Output the (x, y) coordinate of the center of the cell containing the given text.  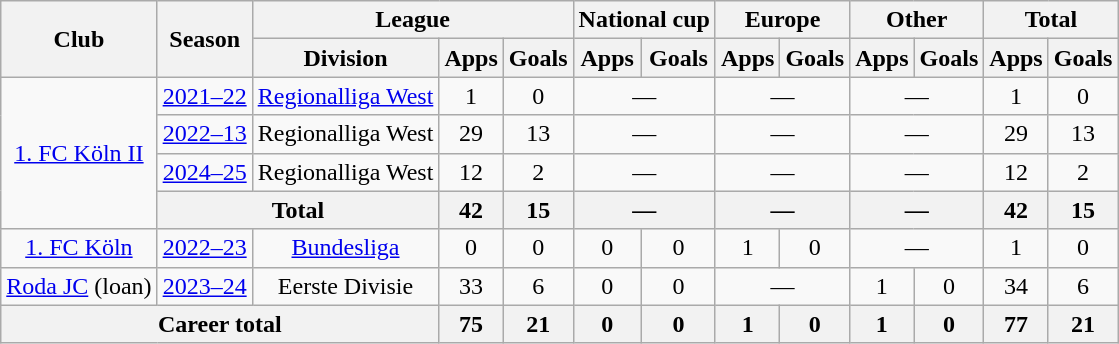
33 (471, 286)
1. FC Köln II (79, 153)
2022–13 (204, 134)
Career total (220, 324)
Club (79, 39)
75 (471, 324)
2021–22 (204, 96)
Season (204, 39)
2024–25 (204, 172)
2023–24 (204, 286)
Eerste Divisie (346, 286)
National cup (644, 20)
Europe (782, 20)
Roda JC (loan) (79, 286)
2022–23 (204, 248)
34 (1016, 286)
Bundesliga (346, 248)
League (412, 20)
Division (346, 58)
77 (1016, 324)
Other (917, 20)
1. FC Köln (79, 248)
